For the text-containing cell, return its midpoint in (x, y) coordinate format. 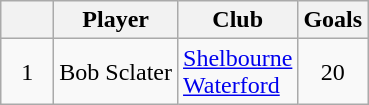
1 (28, 72)
Player (116, 20)
Goals (333, 20)
Club (238, 20)
20 (333, 72)
Bob Sclater (116, 72)
ShelbourneWaterford (238, 72)
